Search for the cell housing the specified text and yield its [X, Y] center coordinate. 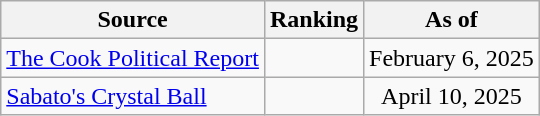
Ranking [314, 20]
Source [133, 20]
As of [452, 20]
February 6, 2025 [452, 58]
April 10, 2025 [452, 96]
The Cook Political Report [133, 58]
Sabato's Crystal Ball [133, 96]
